From the cell containing the given text, extract its center point as (x, y) coordinate. 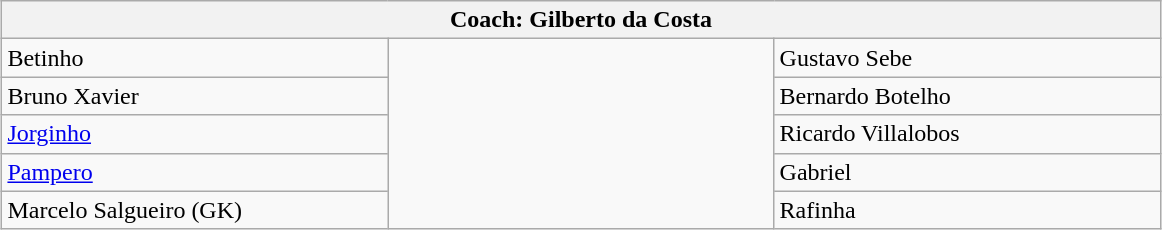
Coach: Gilberto da Costa (581, 20)
Rafinha (967, 210)
Jorginho (195, 134)
Gustavo Sebe (967, 58)
Bruno Xavier (195, 96)
Pampero (195, 172)
Marcelo Salgueiro (GK) (195, 210)
Ricardo Villalobos (967, 134)
Betinho (195, 58)
Gabriel (967, 172)
Bernardo Botelho (967, 96)
